Scan for the cell matching the given text and deliver its [x, y] coordinate at center. 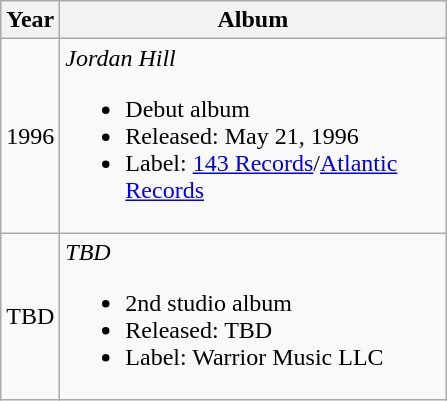
Jordan HillDebut albumReleased: May 21, 1996Label: 143 Records/Atlantic Records [253, 136]
TBD [30, 316]
TBD2nd studio albumReleased: TBDLabel: Warrior Music LLC [253, 316]
1996 [30, 136]
Album [253, 20]
Year [30, 20]
